Provide the [X, Y] coordinate of the cell's center where the given text is located.  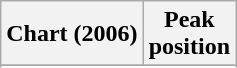
Peakposition [189, 34]
Chart (2006) [72, 34]
